Locate the cell with the specified text and output its [X, Y] center coordinate. 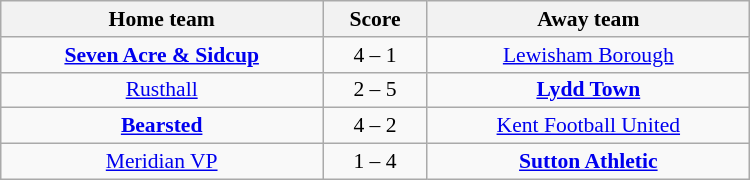
Bearsted [162, 126]
4 – 2 [376, 126]
Sutton Athletic [588, 162]
Rusthall [162, 90]
Away team [588, 19]
Score [376, 19]
Lydd Town [588, 90]
Seven Acre & Sidcup [162, 55]
Lewisham Borough [588, 55]
Home team [162, 19]
4 – 1 [376, 55]
Kent Football United [588, 126]
2 – 5 [376, 90]
1 – 4 [376, 162]
Meridian VP [162, 162]
